Determine the (X, Y) coordinate at the center of the cell enclosing the given text.  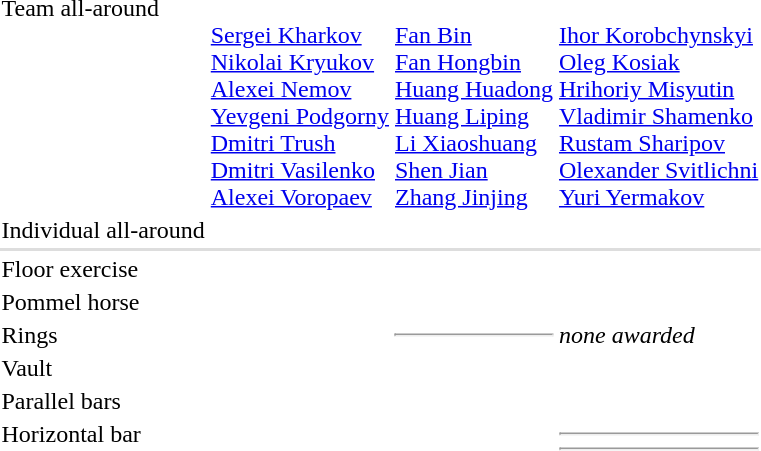
Floor exercise (103, 269)
Rings (103, 335)
Parallel bars (103, 401)
Individual all-around (103, 230)
none awarded (658, 335)
Vault (103, 368)
Pommel horse (103, 302)
